Output the [x, y] coordinate of the center of the cell containing the given text.  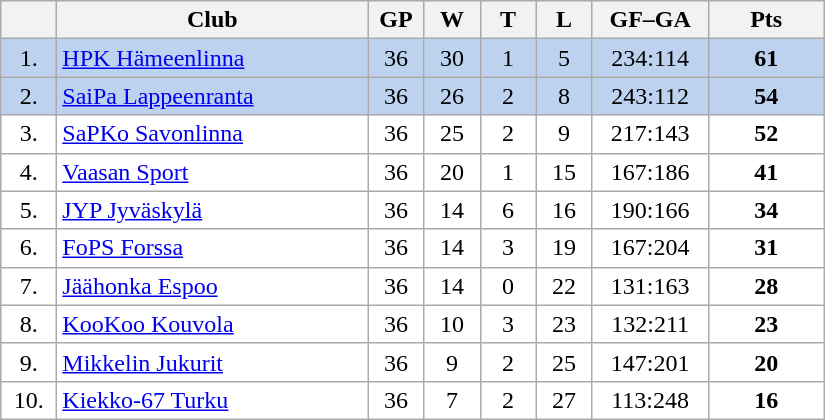
W [452, 20]
217:143 [650, 134]
190:166 [650, 210]
22 [564, 286]
234:114 [650, 58]
JYP Jyväskylä [212, 210]
131:163 [650, 286]
8 [564, 96]
Club [212, 20]
5 [564, 58]
SaPKo Savonlinna [212, 134]
26 [452, 96]
3. [29, 134]
41 [766, 172]
KooKoo Kouvola [212, 324]
19 [564, 248]
10. [29, 400]
5. [29, 210]
L [564, 20]
52 [766, 134]
8. [29, 324]
Kiekko-67 Turku [212, 400]
GF–GA [650, 20]
1. [29, 58]
Pts [766, 20]
54 [766, 96]
243:112 [650, 96]
34 [766, 210]
HPK Hämeenlinna [212, 58]
T [508, 20]
31 [766, 248]
Mikkelin Jukurit [212, 362]
Vaasan Sport [212, 172]
FoPS Forssa [212, 248]
28 [766, 286]
6 [508, 210]
GP [396, 20]
6. [29, 248]
147:201 [650, 362]
SaiPa Lappeenranta [212, 96]
2. [29, 96]
4. [29, 172]
167:204 [650, 248]
Jäähonka Espoo [212, 286]
61 [766, 58]
113:248 [650, 400]
15 [564, 172]
10 [452, 324]
7. [29, 286]
132:211 [650, 324]
0 [508, 286]
7 [452, 400]
9. [29, 362]
30 [452, 58]
27 [564, 400]
167:186 [650, 172]
